Search for the cell housing the specified text and yield its (x, y) center coordinate. 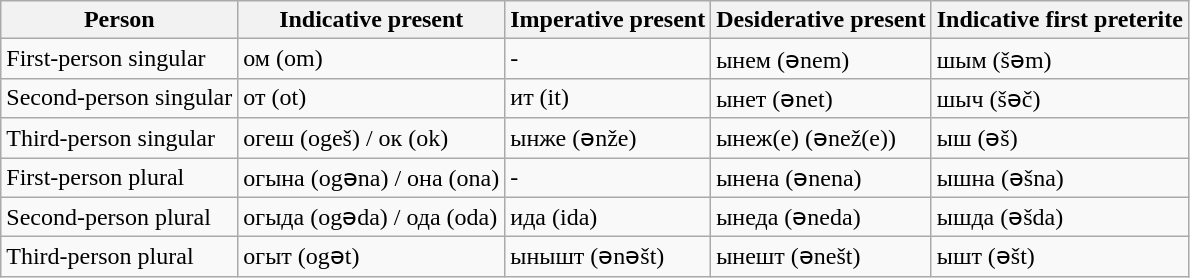
ынеда (əneda) (822, 217)
огеш (ogeš) / ок (ok) (372, 138)
First-person singular (120, 59)
шыч (šəč) (1060, 98)
ышт (əšt) (1060, 257)
ынже (ənže) (608, 138)
шым (šəm) (1060, 59)
Person (120, 20)
ынышт (ənəšt) (608, 257)
ынеж(е) (ənež(e)) (822, 138)
ынена (ənena) (822, 178)
Second-person singular (120, 98)
ынем (ənem) (822, 59)
ышда (əšda) (1060, 217)
от (ot) (372, 98)
ыш (əš) (1060, 138)
Third-person singular (120, 138)
огына (ogəna) / она (ona) (372, 178)
огыда (ogəda) / ода (oda) (372, 217)
огыт (ogət) (372, 257)
Second-person plural (120, 217)
Third-person plural (120, 257)
Imperative present (608, 20)
Desiderative present (822, 20)
ышна (əšna) (1060, 178)
ынет (ənet) (822, 98)
Indicative present (372, 20)
ынешт (ənešt) (822, 257)
ом (om) (372, 59)
ит (it) (608, 98)
First-person plural (120, 178)
Indicative first preterite (1060, 20)
ида (ida) (608, 217)
